Determine the (x, y) coordinate at the center of the cell enclosing the given text.  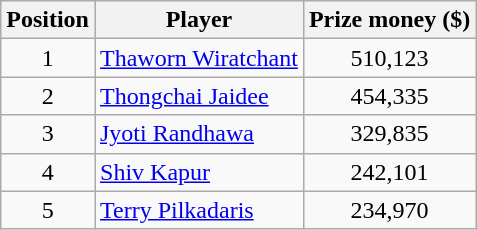
329,835 (389, 134)
4 (48, 172)
510,123 (389, 58)
1 (48, 58)
Terry Pilkadaris (198, 210)
2 (48, 96)
Thaworn Wiratchant (198, 58)
Thongchai Jaidee (198, 96)
Prize money ($) (389, 20)
Jyoti Randhawa (198, 134)
454,335 (389, 96)
Player (198, 20)
3 (48, 134)
Position (48, 20)
5 (48, 210)
Shiv Kapur (198, 172)
234,970 (389, 210)
242,101 (389, 172)
